Scan for the cell matching the given text and deliver its [x, y] coordinate at center. 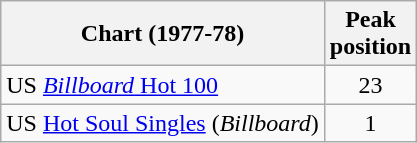
Peakposition [370, 34]
1 [370, 123]
US Hot Soul Singles (Billboard) [163, 123]
23 [370, 85]
Chart (1977-78) [163, 34]
US Billboard Hot 100 [163, 85]
